Capture the cell that displays the provided text and extract its (X, Y) central coordinate. 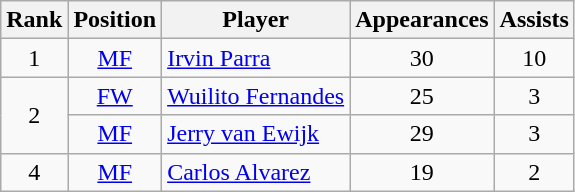
Position (115, 20)
30 (422, 58)
Carlos Alvarez (256, 172)
4 (34, 172)
Jerry van Ewijk (256, 134)
Player (256, 20)
Rank (34, 20)
1 (34, 58)
Appearances (422, 20)
Wuilito Fernandes (256, 96)
10 (534, 58)
25 (422, 96)
Irvin Parra (256, 58)
FW (115, 96)
19 (422, 172)
Assists (534, 20)
29 (422, 134)
